From the cell containing the given text, extract its center point as (x, y) coordinate. 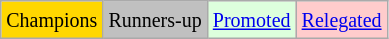
Runners-up (155, 20)
Champions (52, 20)
Promoted (252, 20)
Relegated (342, 20)
